Return [x, y] of the center of cell containing provided text 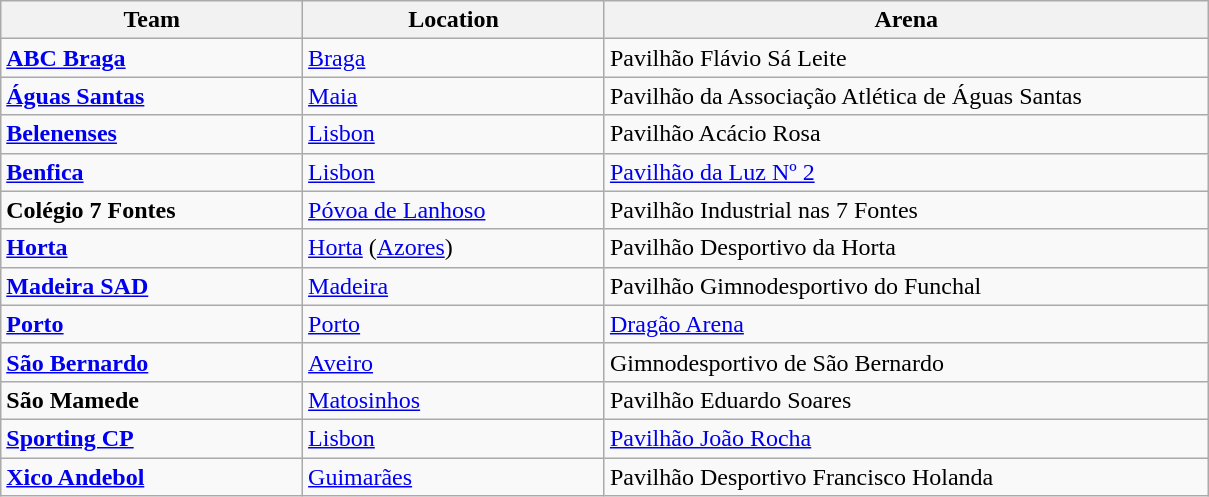
Madeira [454, 286]
Sporting CP [152, 438]
Guimarães [454, 477]
Pavilhão Desportivo Francisco Holanda [906, 477]
Aveiro [454, 362]
Pavilhão João Rocha [906, 438]
Póvoa de Lanhoso [454, 210]
Location [454, 20]
São Mamede [152, 400]
Xico Andebol [152, 477]
Águas Santas [152, 96]
Matosinhos [454, 400]
Braga [454, 58]
Madeira SAD [152, 286]
Belenenses [152, 134]
São Bernardo [152, 362]
Pavilhão Industrial nas 7 Fontes [906, 210]
Pavilhão da Associação Atlética de Águas Santas [906, 96]
Pavilhão Acácio Rosa [906, 134]
Horta (Azores) [454, 248]
Dragão Arena [906, 324]
Pavilhão Gimnodesportivo do Funchal [906, 286]
Gimnodesportivo de São Bernardo [906, 362]
Horta [152, 248]
Pavilhão Flávio Sá Leite [906, 58]
Team [152, 20]
Pavilhão da Luz Nº 2 [906, 172]
Pavilhão Desportivo da Horta [906, 248]
Maia [454, 96]
Pavilhão Eduardo Soares [906, 400]
ABC Braga [152, 58]
Colégio 7 Fontes [152, 210]
Arena [906, 20]
Benfica [152, 172]
